Scan for the cell matching the given text and deliver its [X, Y] coordinate at center. 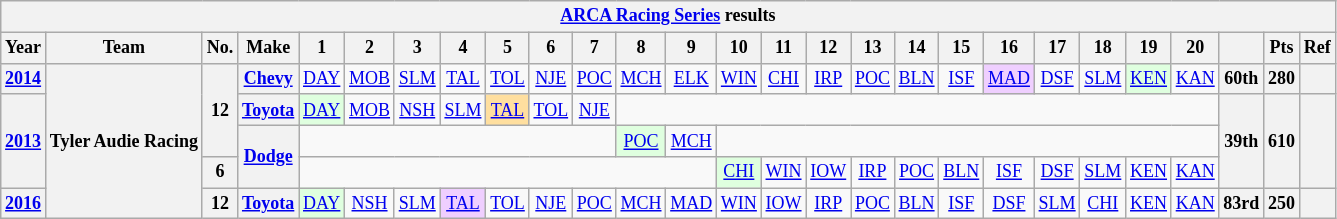
1 [322, 48]
13 [873, 48]
ARCA Racing Series results [668, 16]
60th [1242, 78]
2016 [24, 204]
Team [124, 48]
19 [1149, 48]
83rd [1242, 204]
ELK [692, 78]
Ref [1317, 48]
2014 [24, 78]
3 [417, 48]
Chevy [268, 78]
9 [692, 48]
610 [1282, 141]
No. [220, 48]
4 [463, 48]
250 [1282, 204]
10 [740, 48]
20 [1195, 48]
8 [641, 48]
Year [24, 48]
18 [1103, 48]
16 [1010, 48]
15 [962, 48]
17 [1057, 48]
2013 [24, 141]
Make [268, 48]
2 [370, 48]
11 [784, 48]
5 [508, 48]
Tyler Audie Racing [124, 141]
Pts [1282, 48]
280 [1282, 78]
14 [916, 48]
Dodge [268, 156]
7 [594, 48]
39th [1242, 141]
